Output the (X, Y) coordinate of the center of the cell containing the given text.  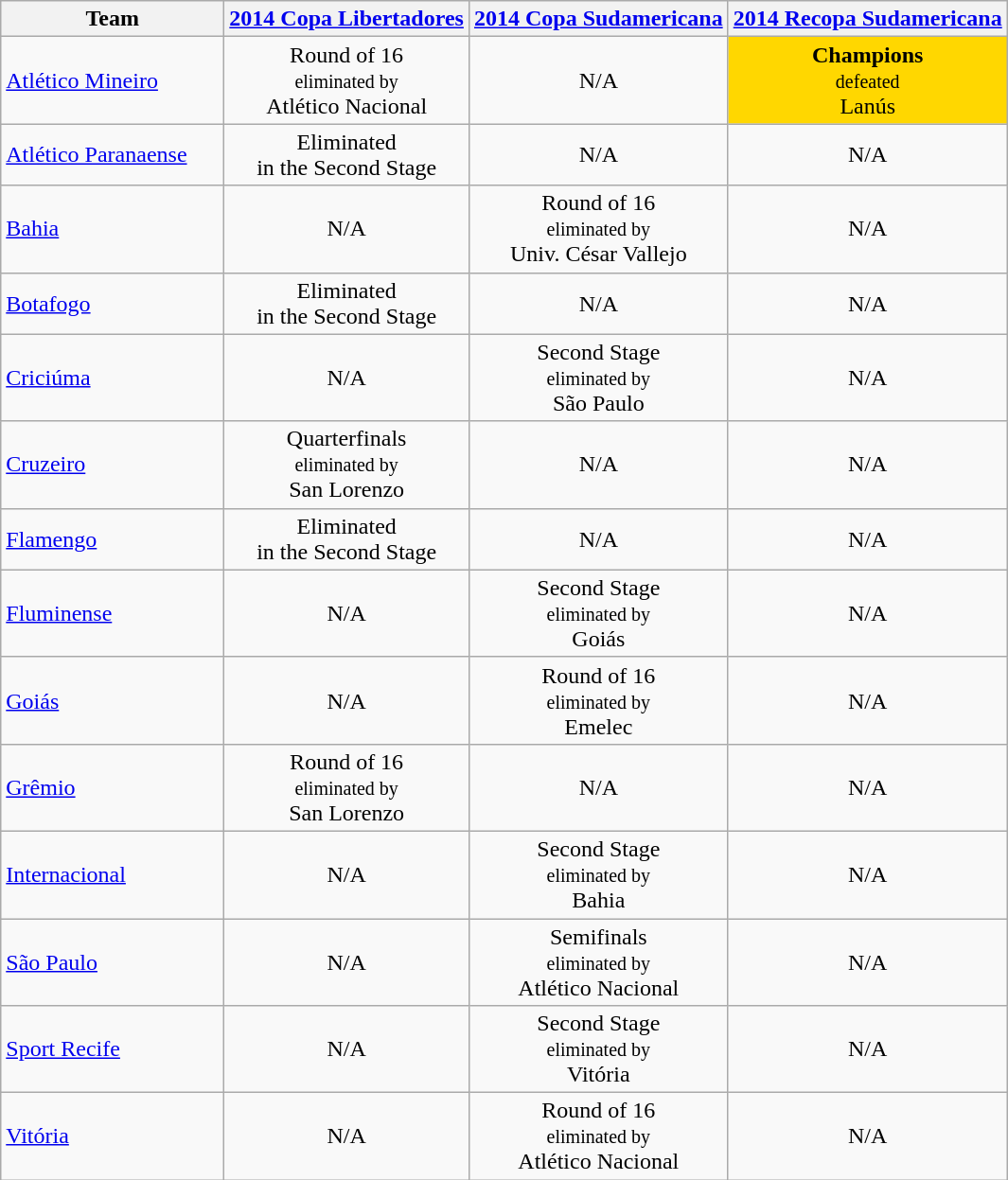
Second Stageeliminated by Goiás (598, 613)
Sport Recife (113, 1049)
2014 Recopa Sudamericana (867, 19)
Round of 16eliminated by San Lorenzo (346, 787)
Round of 16eliminated by Univ. César Vallejo (598, 229)
Internacional (113, 874)
2014 Copa Sudamericana (598, 19)
Atlético Paranaense (113, 155)
Championsdefeated Lanús (867, 80)
Second Stageeliminated by Vitória (598, 1049)
Vitória (113, 1136)
São Paulo (113, 961)
Botafogo (113, 303)
Flamengo (113, 539)
Fluminense (113, 613)
Grêmio (113, 787)
Semifinalseliminated by Atlético Nacional (598, 961)
Second Stageeliminated by Bahia (598, 874)
Round of 16eliminated by Emelec (598, 700)
Goiás (113, 700)
Team (113, 19)
Second Stageeliminated by São Paulo (598, 378)
Criciúma (113, 378)
2014 Copa Libertadores (346, 19)
Bahia (113, 229)
Cruzeiro (113, 465)
Quarterfinalseliminated by San Lorenzo (346, 465)
Atlético Mineiro (113, 80)
